Scan for the cell matching the given text and deliver its (X, Y) coordinate at center. 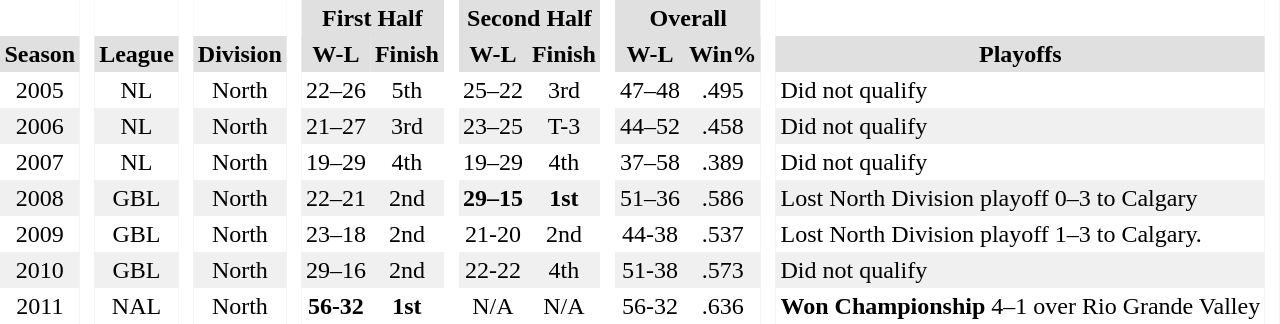
Division (240, 54)
Lost North Division playoff 0–3 to Calgary (1020, 198)
44-38 (650, 234)
2008 (40, 198)
.573 (722, 270)
44–52 (650, 126)
21-20 (492, 234)
22–26 (336, 90)
23–25 (492, 126)
23–18 (336, 234)
League (137, 54)
5th (406, 90)
Overall (688, 18)
2009 (40, 234)
Win% (722, 54)
25–22 (492, 90)
Second Half (529, 18)
2010 (40, 270)
Lost North Division playoff 1–3 to Calgary. (1020, 234)
Season (40, 54)
51–36 (650, 198)
37–58 (650, 162)
51-38 (650, 270)
.495 (722, 90)
.537 (722, 234)
47–48 (650, 90)
2005 (40, 90)
2007 (40, 162)
22-22 (492, 270)
29–15 (492, 198)
.586 (722, 198)
First Half (372, 18)
2006 (40, 126)
.458 (722, 126)
Won Championship 4–1 over Rio Grande Valley (1020, 306)
.636 (722, 306)
Playoffs (1020, 54)
NAL (137, 306)
T-3 (564, 126)
29–16 (336, 270)
2011 (40, 306)
.389 (722, 162)
22–21 (336, 198)
21–27 (336, 126)
